Locate the cell with the specified text and output its [X, Y] center coordinate. 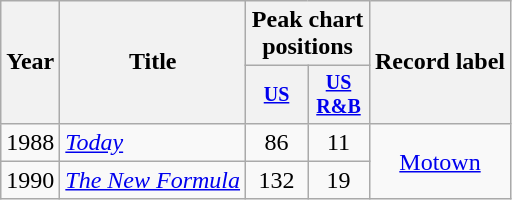
US [277, 94]
Year [30, 62]
Today [153, 142]
The New Formula [153, 180]
Motown [440, 161]
Peak chart positions [308, 34]
Title [153, 62]
86 [277, 142]
1988 [30, 142]
132 [277, 180]
1990 [30, 180]
USR&B [339, 94]
11 [339, 142]
Record label [440, 62]
19 [339, 180]
